Return [x, y] of the center of cell containing provided text 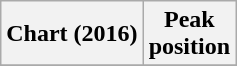
Chart (2016) [72, 34]
Peak position [189, 34]
